Detect which cell encompasses the target text, then output its [x, y] center coordinate. 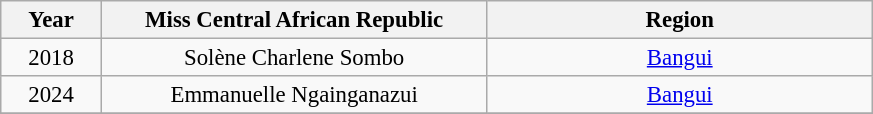
Miss Central African Republic [294, 20]
Year [52, 20]
2018 [52, 58]
Emmanuelle Ngainganazui [294, 95]
2024 [52, 95]
Region [680, 20]
Solène Charlene Sombo [294, 58]
